Locate the cell with the specified text and output its (x, y) center coordinate. 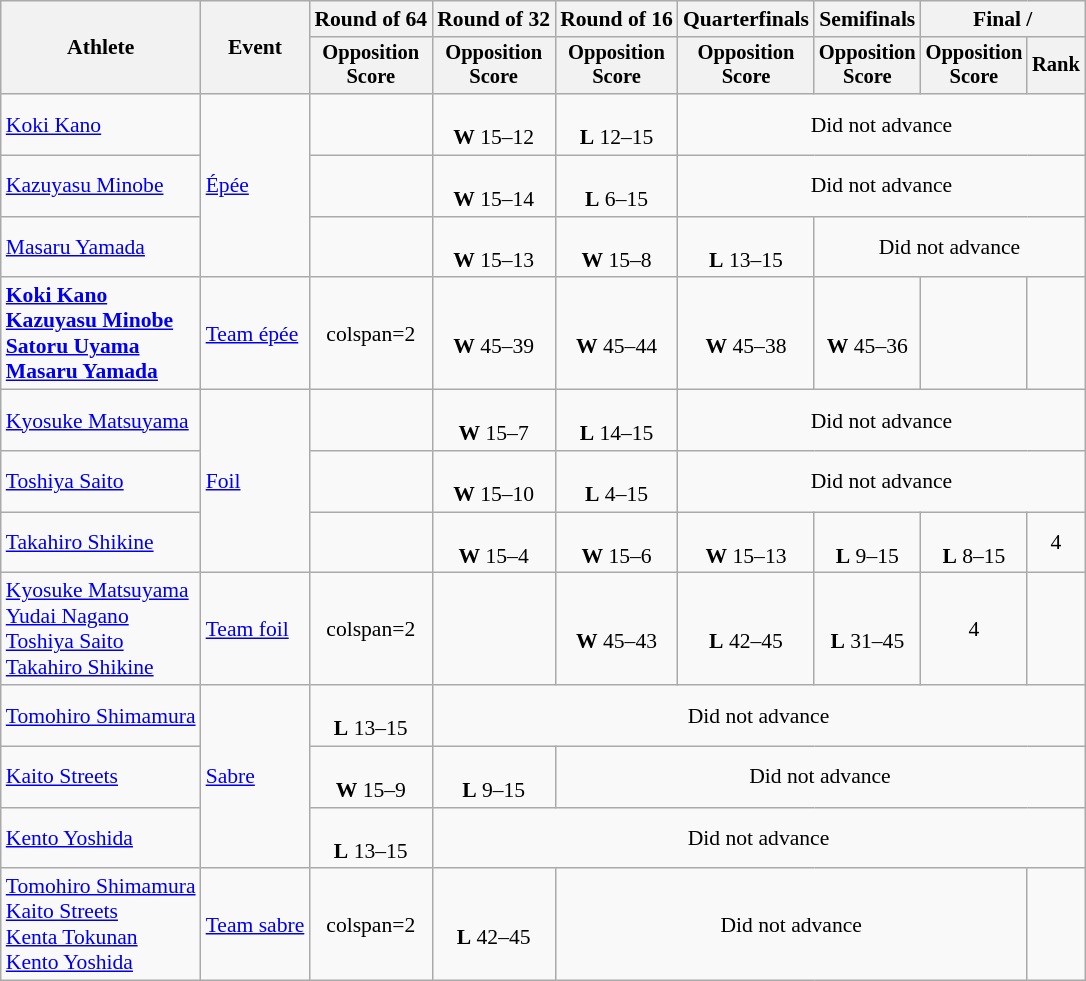
Foil (256, 482)
Team épée (256, 334)
Épée (256, 186)
Takahiro Shikine (101, 542)
W 15–14 (494, 186)
Final / (1003, 19)
W 45–39 (494, 334)
Team sabre (256, 925)
W 15–6 (616, 542)
Sabre (256, 776)
Rank (1056, 66)
Kyosuke Matsuyama (101, 420)
Tomohiro ShimamuraKaito StreetsKenta TokunanKento Yoshida (101, 925)
W 15–12 (494, 124)
L 4–15 (616, 482)
Semifinals (868, 19)
Koki Kano (101, 124)
W 45–43 (616, 629)
Round of 64 (370, 19)
Team foil (256, 629)
W 45–36 (868, 334)
W 15–7 (494, 420)
L 8–15 (974, 542)
L 31–45 (868, 629)
W 15–10 (494, 482)
Kazuyasu Minobe (101, 186)
Masaru Yamada (101, 248)
W 15–4 (494, 542)
Koki KanoKazuyasu MinobeSatoru UyamaMasaru Yamada (101, 334)
L 12–15 (616, 124)
Kyosuke MatsuyamaYudai NaganoToshiya SaitoTakahiro Shikine (101, 629)
L 14–15 (616, 420)
W 45–38 (746, 334)
Event (256, 48)
W 15–9 (370, 778)
Quarterfinals (746, 19)
Athlete (101, 48)
Kento Yoshida (101, 838)
Tomohiro Shimamura (101, 716)
W 45–44 (616, 334)
W 15–8 (616, 248)
Round of 32 (494, 19)
Round of 16 (616, 19)
Kaito Streets (101, 778)
L 6–15 (616, 186)
Toshiya Saito (101, 482)
